For the text-containing cell, return its midpoint in [x, y] coordinate format. 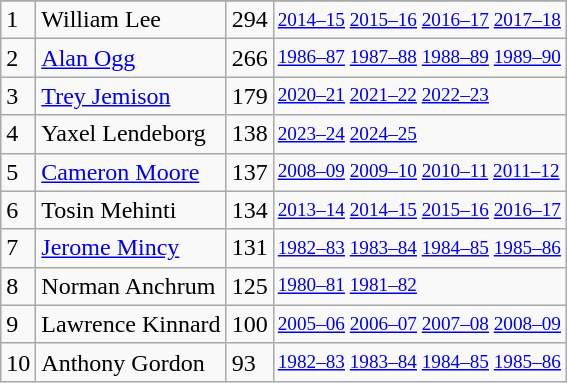
Anthony Gordon [131, 362]
Alan Ogg [131, 58]
Tosin Mehinti [131, 210]
2023–24 2024–25 [419, 134]
1980–81 1981–82 [419, 286]
2013–14 2014–15 2015–16 2016–17 [419, 210]
Cameron Moore [131, 172]
Trey Jemison [131, 96]
4 [18, 134]
1 [18, 20]
10 [18, 362]
131 [250, 248]
2 [18, 58]
2008–09 2009–10 2010–11 2011–12 [419, 172]
2005–06 2006–07 2007–08 2008–09 [419, 324]
2014–15 2015–16 2016–17 2017–18 [419, 20]
5 [18, 172]
1986–87 1987–88 1988–89 1989–90 [419, 58]
2020–21 2021–22 2022–23 [419, 96]
Yaxel Lendeborg [131, 134]
6 [18, 210]
137 [250, 172]
125 [250, 286]
179 [250, 96]
3 [18, 96]
266 [250, 58]
Jerome Mincy [131, 248]
294 [250, 20]
Lawrence Kinnard [131, 324]
Norman Anchrum [131, 286]
134 [250, 210]
100 [250, 324]
138 [250, 134]
7 [18, 248]
William Lee [131, 20]
9 [18, 324]
8 [18, 286]
93 [250, 362]
